Return the [X, Y] coordinate for the center point of the cell that contains the specified text.  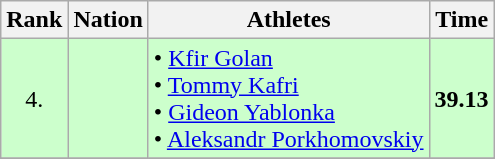
Time [462, 20]
Nation [108, 20]
4. [34, 98]
Athletes [288, 20]
• Kfir Golan• Tommy Kafri• Gideon Yablonka• Aleksandr Porkhomovskiy [288, 98]
39.13 [462, 98]
Rank [34, 20]
